Return [X, Y] of the center of cell containing provided text 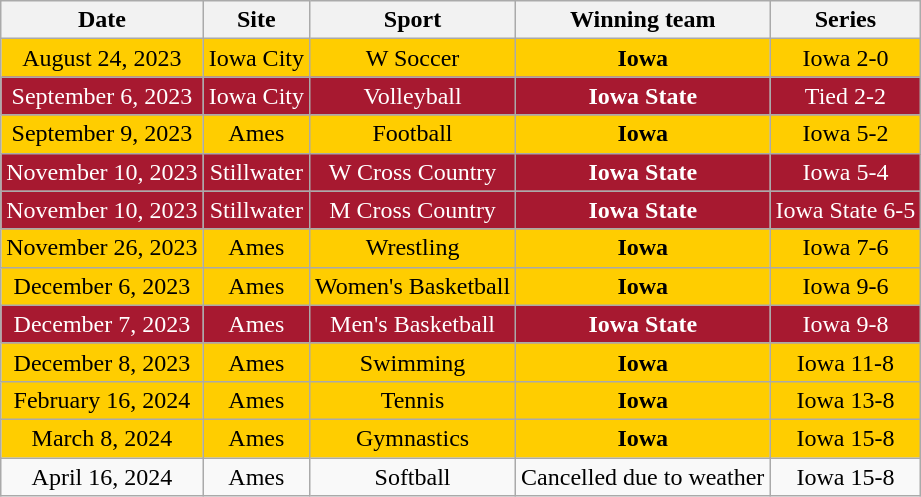
Site [256, 20]
Women's Basketball [412, 286]
Volleyball [412, 96]
December 7, 2023 [102, 324]
Iowa 13-8 [846, 400]
Sport [412, 20]
Iowa State 6-5 [846, 210]
Iowa 9-6 [846, 286]
Wrestling [412, 248]
Cancelled due to weather [643, 477]
W Soccer [412, 58]
September 6, 2023 [102, 96]
M Cross Country [412, 210]
Men's Basketball [412, 324]
W Cross Country [412, 172]
September 9, 2023 [102, 134]
Date [102, 20]
February 16, 2024 [102, 400]
Iowa 2-0 [846, 58]
November 26, 2023 [102, 248]
Tennis [412, 400]
August 24, 2023 [102, 58]
Series [846, 20]
Iowa 5-2 [846, 134]
Iowa 7-6 [846, 248]
December 6, 2023 [102, 286]
Tied 2-2 [846, 96]
Softball [412, 477]
Iowa 11-8 [846, 362]
Winning team [643, 20]
December 8, 2023 [102, 362]
March 8, 2024 [102, 438]
April 16, 2024 [102, 477]
Swimming [412, 362]
Iowa 5-4 [846, 172]
Iowa 9-8 [846, 324]
Football [412, 134]
Gymnastics [412, 438]
